Output the (x, y) coordinate of the center of the cell containing the given text.  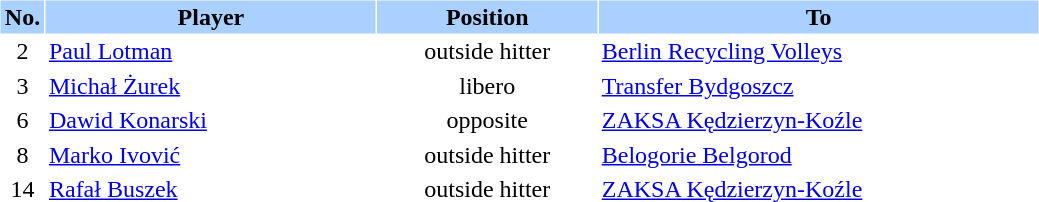
Position (487, 16)
Michał Żurek (211, 86)
Berlin Recycling Volleys (819, 52)
No. (22, 16)
2 (22, 52)
Transfer Bydgoszcz (819, 86)
libero (487, 86)
Player (211, 16)
To (819, 16)
8 (22, 154)
Paul Lotman (211, 52)
opposite (487, 120)
3 (22, 86)
6 (22, 120)
Marko Ivović (211, 154)
Belogorie Belgorod (819, 154)
Dawid Konarski (211, 120)
ZAKSA Kędzierzyn-Koźle (819, 120)
